Find where the given text appears and provide that cell's center as (x, y) coordinate. 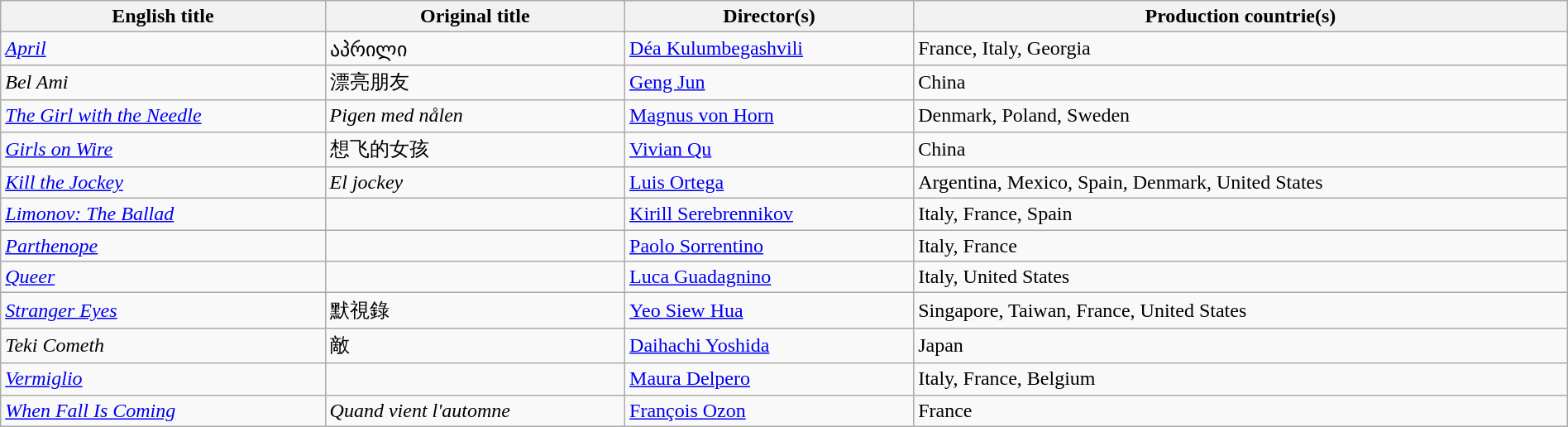
Pigen med nålen (475, 116)
Italy, France, Spain (1241, 214)
Quand vient l'automne (475, 410)
Luca Guadagnino (769, 277)
აპრილი (475, 49)
France (1241, 410)
漂亮朋友 (475, 83)
默視錄 (475, 311)
Kill the Jockey (163, 183)
When Fall Is Coming (163, 410)
Maura Delpero (769, 379)
Geng Jun (769, 83)
Queer (163, 277)
Girls on Wire (163, 149)
Parthenope (163, 246)
Magnus von Horn (769, 116)
François Ozon (769, 410)
The Girl with the Needle (163, 116)
Déa Kulumbegashvili (769, 49)
Bel Ami (163, 83)
Vermiglio (163, 379)
Argentina, Mexico, Spain, Denmark, United States (1241, 183)
Director(s) (769, 17)
Italy, United States (1241, 277)
Japan (1241, 346)
Paolo Sorrentino (769, 246)
April (163, 49)
Daihachi Yoshida (769, 346)
Production countrie(s) (1241, 17)
Kirill Serebrennikov (769, 214)
France, Italy, Georgia (1241, 49)
想飞的女孩 (475, 149)
Luis Ortega (769, 183)
El jockey (475, 183)
Singapore, Taiwan, France, United States (1241, 311)
Italy, France, Belgium (1241, 379)
Yeo Siew Hua (769, 311)
Denmark, Poland, Sweden (1241, 116)
Stranger Eyes (163, 311)
Vivian Qu (769, 149)
Limonov: The Ballad (163, 214)
Italy, France (1241, 246)
Original title (475, 17)
Teki Cometh (163, 346)
敵 (475, 346)
English title (163, 17)
